Identify which cell holds the provided text, then report its [x, y] central coordinate. 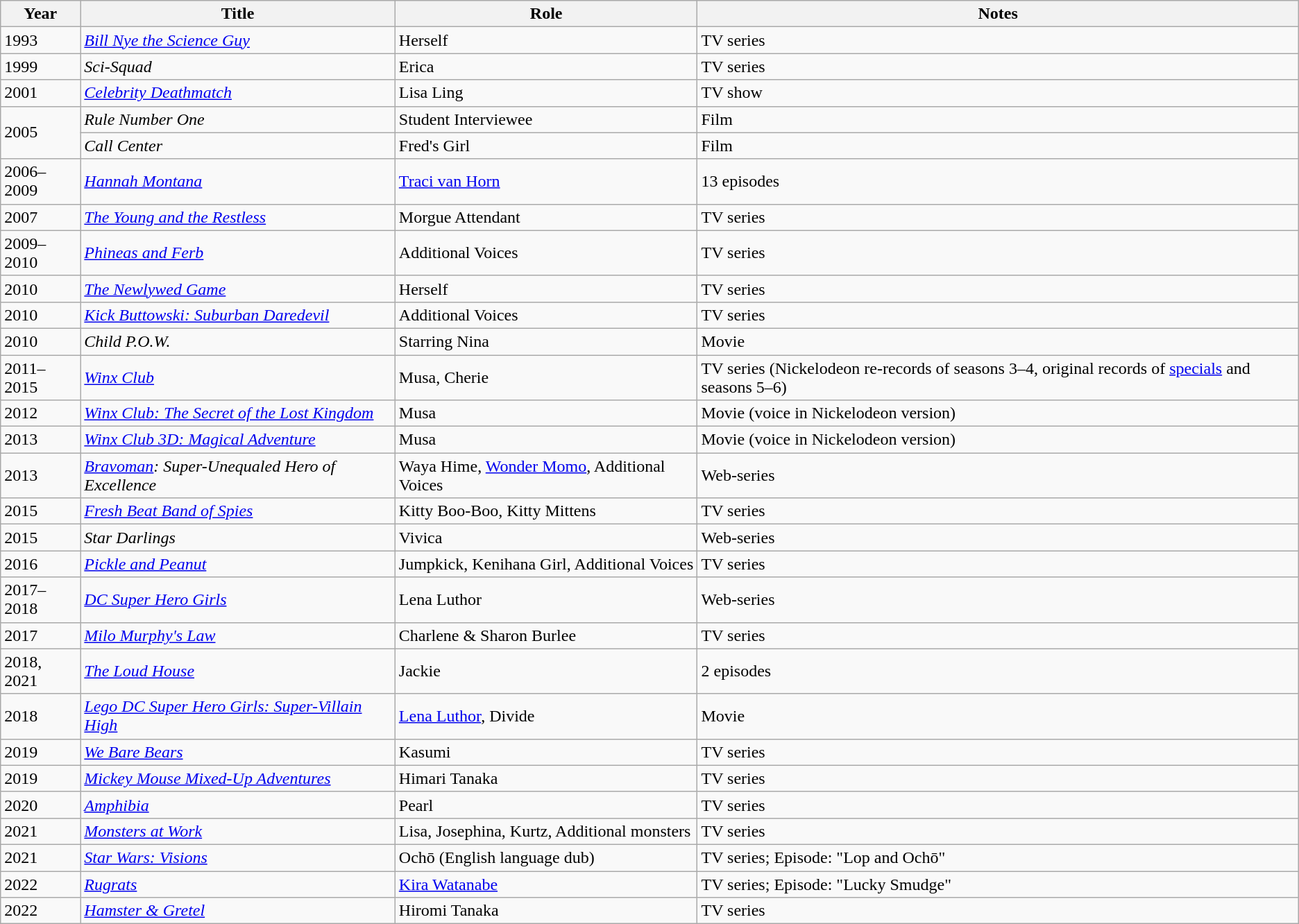
Erica [546, 67]
Lena Luthor [546, 599]
Lisa, Josephina, Kurtz, Additional monsters [546, 831]
Vivica [546, 538]
Hiromi Tanaka [546, 911]
Child P.O.W. [237, 341]
Star Wars: Visions [237, 857]
13 episodes [998, 182]
Year [40, 14]
2012 [40, 413]
Amphibia [237, 805]
We Bare Bears [237, 752]
Starring Nina [546, 341]
Winx Club 3D: Magical Adventure [237, 440]
The Young and the Restless [237, 217]
Bravoman: Super-Unequaled Hero of Excellence [237, 476]
Fresh Beat Band of Spies [237, 511]
Lena Luthor, Divide [546, 716]
Call Center [237, 146]
2009–2010 [40, 253]
Waya Hime, Wonder Momo, Additional Voices [546, 476]
TV series; Episode: "Lucky Smudge" [998, 884]
Star Darlings [237, 538]
Sci-Squad [237, 67]
Pearl [546, 805]
Traci van Horn [546, 182]
Role [546, 14]
Kick Buttowski: Suburban Daredevil [237, 315]
Fred's Girl [546, 146]
2007 [40, 217]
2 episodes [998, 671]
Lisa Ling [546, 93]
2018 [40, 716]
2017–2018 [40, 599]
Jackie [546, 671]
Student Interviewee [546, 119]
Celebrity Deathmatch [237, 93]
TV series (Nickelodeon re-records of seasons 3–4, original records of specials and seasons 5–6) [998, 377]
Charlene & Sharon Burlee [546, 635]
Mickey Mouse Mixed-Up Adventures [237, 778]
Lego DC Super Hero Girls: Super-Villain High [237, 716]
Title [237, 14]
2005 [40, 132]
Phineas and Ferb [237, 253]
Winx Club: The Secret of the Lost Kingdom [237, 413]
2020 [40, 805]
Pickle and Peanut [237, 564]
Kira Watanabe [546, 884]
Monsters at Work [237, 831]
1993 [40, 40]
2017 [40, 635]
Winx Club [237, 377]
TV series; Episode: "Lop and Ochō" [998, 857]
The Newlywed Game [237, 289]
Hannah Montana [237, 182]
Hamster & Gretel [237, 911]
The Loud House [237, 671]
Morgue Attendant [546, 217]
Himari Tanaka [546, 778]
2011–2015 [40, 377]
2006–2009 [40, 182]
1999 [40, 67]
Bill Nye the Science Guy [237, 40]
2001 [40, 93]
Musa, Cherie [546, 377]
Milo Murphy's Law [237, 635]
Ochō (English language dub) [546, 857]
Rule Number One [237, 119]
Kitty Boo-Boo, Kitty Mittens [546, 511]
Jumpkick, Kenihana Girl, Additional Voices [546, 564]
Rugrats [237, 884]
Notes [998, 14]
2018, 2021 [40, 671]
TV show [998, 93]
Kasumi [546, 752]
DC Super Hero Girls [237, 599]
2016 [40, 564]
